Return [x, y] of the center of cell containing provided text 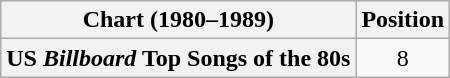
Chart (1980–1989) [178, 20]
US Billboard Top Songs of the 80s [178, 58]
Position [403, 20]
8 [403, 58]
